Search for the cell housing the specified text and yield its (x, y) center coordinate. 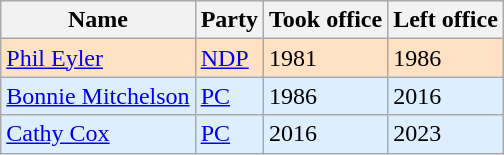
Cathy Cox (98, 134)
NDP (229, 58)
Party (229, 20)
Left office (446, 20)
Phil Eyler (98, 58)
Bonnie Mitchelson (98, 96)
2023 (446, 134)
Name (98, 20)
1981 (326, 58)
Took office (326, 20)
